Return [X, Y] of the center of cell containing provided text 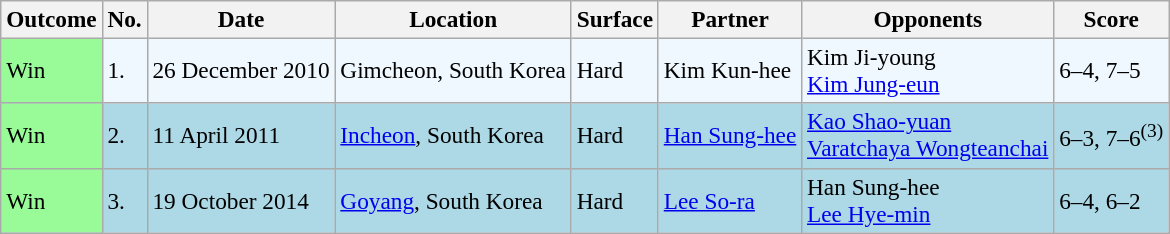
6–4, 7–5 [1112, 70]
Score [1112, 19]
Date [241, 19]
Outcome [52, 19]
Goyang, South Korea [453, 200]
1. [124, 70]
Kao Shao-yuan Varatchaya Wongteanchai [928, 136]
6–4, 6–2 [1112, 200]
6–3, 7–6(3) [1112, 136]
Surface [614, 19]
Location [453, 19]
2. [124, 136]
Opponents [928, 19]
Incheon, South Korea [453, 136]
Gimcheon, South Korea [453, 70]
19 October 2014 [241, 200]
3. [124, 200]
11 April 2011 [241, 136]
Han Sung-hee [730, 136]
Kim Kun-hee [730, 70]
Lee So-ra [730, 200]
Kim Ji-young Kim Jung-eun [928, 70]
26 December 2010 [241, 70]
No. [124, 19]
Han Sung-hee Lee Hye-min [928, 200]
Partner [730, 19]
